Determine the [X, Y] coordinate at the center of the cell enclosing the given text.  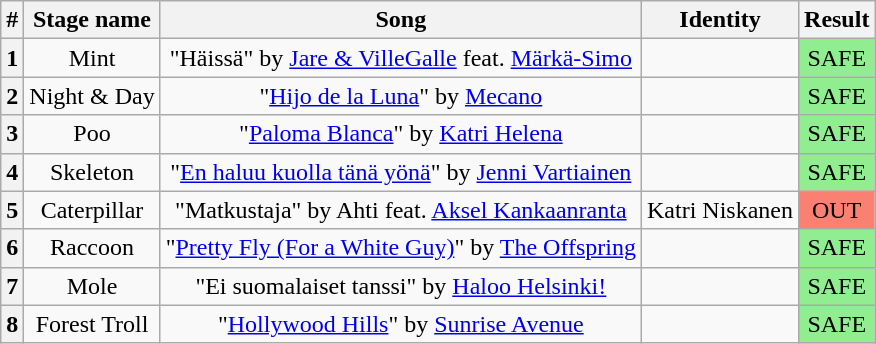
6 [12, 248]
1 [12, 58]
Mole [92, 286]
"Ei suomalaiset tanssi" by Haloo Helsinki! [400, 286]
"Hollywood Hills" by Sunrise Avenue [400, 324]
Result [837, 20]
Night & Day [92, 96]
"Pretty Fly (For a White Guy)" by The Offspring [400, 248]
8 [12, 324]
Katri Niskanen [720, 210]
"Häissä" by Jare & VilleGalle feat. Märkä-Simo [400, 58]
Song [400, 20]
Poo [92, 134]
"Hijo de la Luna" by Mecano [400, 96]
Raccoon [92, 248]
Skeleton [92, 172]
"Paloma Blanca" by Katri Helena [400, 134]
"En haluu kuolla tänä yönä" by Jenni Vartiainen [400, 172]
# [12, 20]
2 [12, 96]
5 [12, 210]
OUT [837, 210]
Identity [720, 20]
"Matkustaja" by Ahti feat. Aksel Kankaanranta [400, 210]
3 [12, 134]
4 [12, 172]
Mint [92, 58]
7 [12, 286]
Forest Troll [92, 324]
Caterpillar [92, 210]
Stage name [92, 20]
